From the cell containing the given text, extract its center point as (X, Y) coordinate. 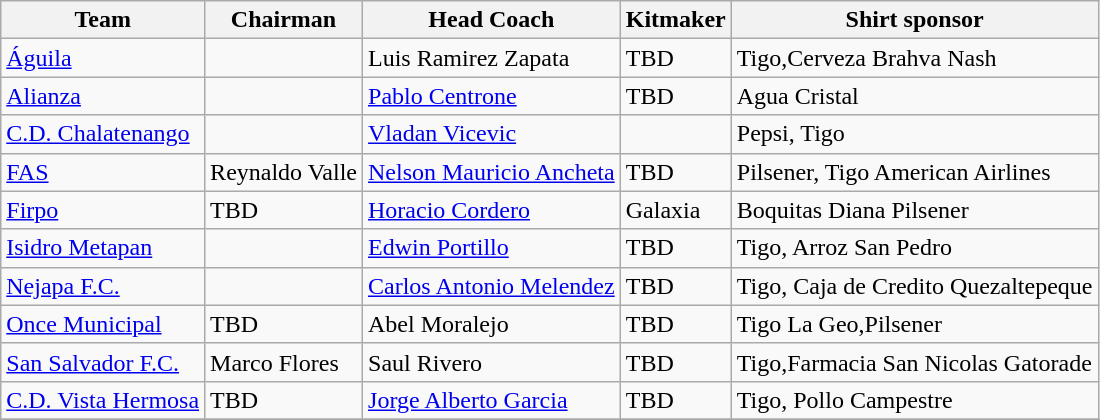
Tigo, Pollo Campestre (914, 400)
Team (103, 20)
Boquitas Diana Pilsener (914, 210)
Abel Moralejo (492, 324)
Vladan Vicevic (492, 134)
C.D. Chalatenango (103, 134)
Nejapa F.C. (103, 286)
Pablo Centrone (492, 96)
Isidro Metapan (103, 248)
Pepsi, Tigo (914, 134)
Shirt sponsor (914, 20)
Kitmaker (676, 20)
Saul Rivero (492, 362)
Alianza (103, 96)
Nelson Mauricio Ancheta (492, 172)
FAS (103, 172)
San Salvador F.C. (103, 362)
Edwin Portillo (492, 248)
Chairman (284, 20)
Águila (103, 58)
Agua Cristal (914, 96)
Marco Flores (284, 362)
Tigo,Cerveza Brahva Nash (914, 58)
Carlos Antonio Melendez (492, 286)
Tigo, Arroz San Pedro (914, 248)
Tigo La Geo,Pilsener (914, 324)
Tigo, Caja de Credito Quezaltepeque (914, 286)
Once Municipal (103, 324)
Head Coach (492, 20)
Tigo,Farmacia San Nicolas Gatorade (914, 362)
Galaxia (676, 210)
Reynaldo Valle (284, 172)
Luis Ramirez Zapata (492, 58)
Horacio Cordero (492, 210)
C.D. Vista Hermosa (103, 400)
Firpo (103, 210)
Jorge Alberto Garcia (492, 400)
Pilsener, Tigo American Airlines (914, 172)
